Scan for the cell matching the given text and deliver its [X, Y] coordinate at center. 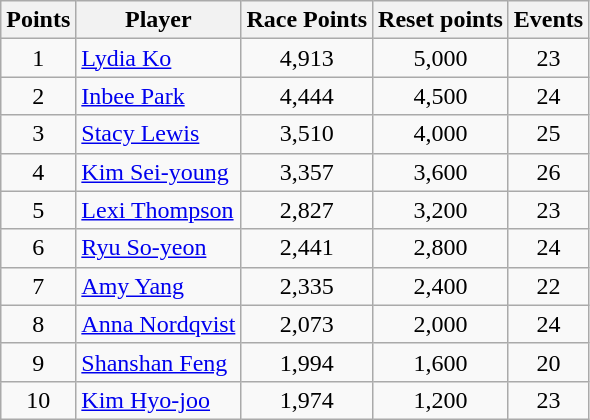
Race Points [307, 20]
22 [548, 286]
Reset points [441, 20]
26 [548, 172]
2,400 [441, 286]
Kim Hyo-joo [158, 400]
9 [38, 362]
2,000 [441, 324]
2,335 [307, 286]
1,600 [441, 362]
25 [548, 134]
1,200 [441, 400]
1,974 [307, 400]
4,500 [441, 96]
4,444 [307, 96]
5,000 [441, 58]
Events [548, 20]
Shanshan Feng [158, 362]
Inbee Park [158, 96]
4,000 [441, 134]
Ryu So-yeon [158, 248]
Stacy Lewis [158, 134]
3 [38, 134]
Anna Nordqvist [158, 324]
3,357 [307, 172]
3,200 [441, 210]
2 [38, 96]
7 [38, 286]
Lydia Ko [158, 58]
2,827 [307, 210]
1,994 [307, 362]
8 [38, 324]
Amy Yang [158, 286]
Points [38, 20]
2,441 [307, 248]
6 [38, 248]
Kim Sei-young [158, 172]
3,510 [307, 134]
10 [38, 400]
3,600 [441, 172]
4,913 [307, 58]
Player [158, 20]
2,073 [307, 324]
4 [38, 172]
2,800 [441, 248]
1 [38, 58]
20 [548, 362]
5 [38, 210]
Lexi Thompson [158, 210]
